Scan for the cell matching the given text and deliver its (x, y) coordinate at center. 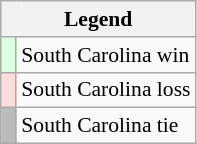
South Carolina tie (106, 126)
South Carolina loss (106, 90)
Legend (98, 19)
South Carolina win (106, 55)
